From the cell containing the given text, extract its center point as [X, Y] coordinate. 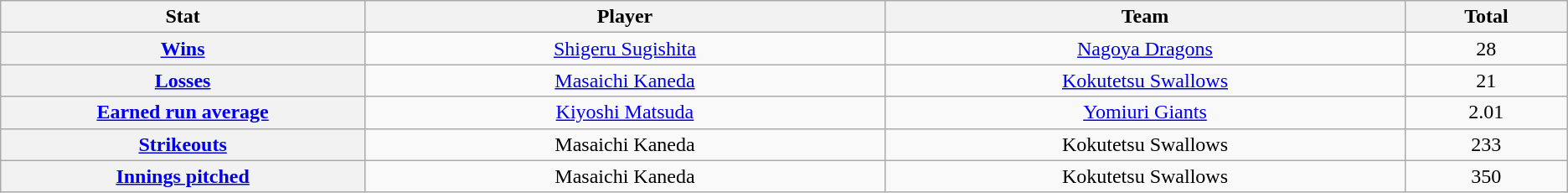
233 [1486, 144]
Nagoya Dragons [1144, 49]
Yomiuri Giants [1144, 112]
21 [1486, 81]
Innings pitched [183, 176]
Team [1144, 17]
Shigeru Sugishita [625, 49]
28 [1486, 49]
Wins [183, 49]
2.01 [1486, 112]
Kiyoshi Matsuda [625, 112]
Losses [183, 81]
Earned run average [183, 112]
350 [1486, 176]
Player [625, 17]
Strikeouts [183, 144]
Stat [183, 17]
Total [1486, 17]
